Return the (X, Y) coordinate for the center point of the cell that contains the specified text.  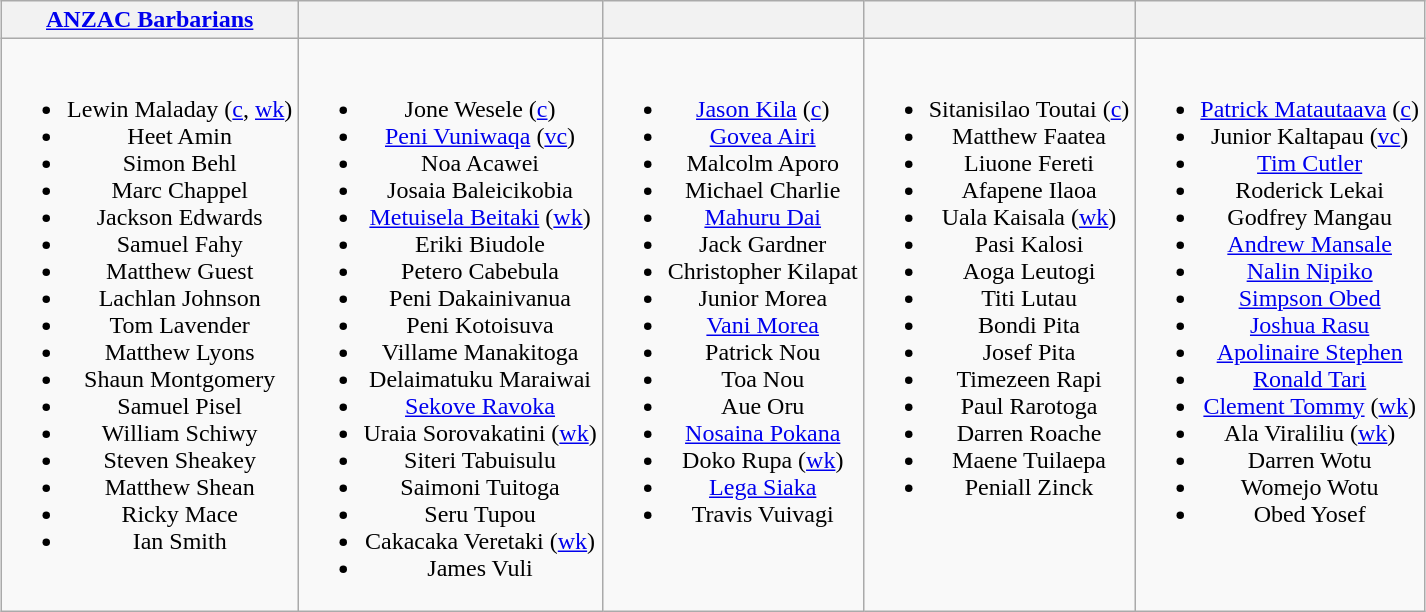
ANZAC Barbarians (150, 20)
